Locate the cell with the specified text and output its (X, Y) center coordinate. 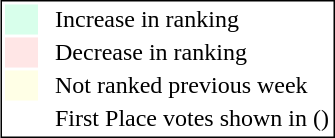
Not ranked previous week (192, 85)
Decrease in ranking (192, 53)
Increase in ranking (192, 19)
First Place votes shown in () (192, 119)
